Determine the [X, Y] coordinate at the center of the cell enclosing the given text.  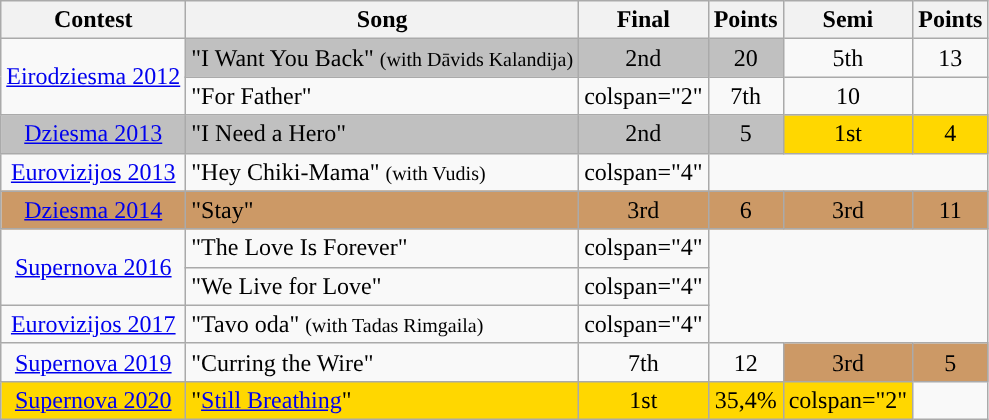
12 [746, 362]
Song [382, 20]
"We Live for Love" [382, 286]
"The Love Is Forever" [382, 248]
11 [950, 210]
Semi [848, 20]
Supernova 2019 [94, 362]
4 [950, 134]
Final [644, 20]
Eurovizijos 2017 [94, 324]
Dziesma 2014 [94, 210]
Dziesma 2013 [94, 134]
"Curring the Wire" [382, 362]
Eirodziesma 2012 [94, 77]
Eurovizijos 2013 [94, 172]
"Tavo oda" (with Tadas Rimgaila) [382, 324]
13 [950, 58]
"Still Breathing" [382, 400]
"I Want You Back" (with Dāvids Kalandija) [382, 58]
5th [848, 58]
Contest [94, 20]
"I Need a Hero" [382, 134]
35,4% [746, 400]
20 [746, 58]
Supernova 2016 [94, 267]
Supernova 2020 [94, 400]
6 [746, 210]
"Stay" [382, 210]
"For Father" [382, 96]
10 [848, 96]
"Hey Chiki-Mama" (with Vudis) [382, 172]
